Output the [x, y] coordinate of the center of the cell containing the given text.  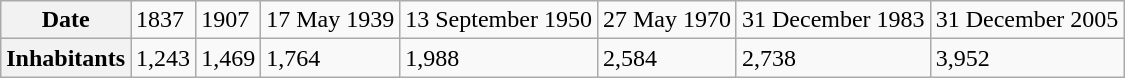
Inhabitants [66, 58]
1,988 [499, 58]
Date [66, 20]
31 December 2005 [1027, 20]
1,469 [228, 58]
3,952 [1027, 58]
13 September 1950 [499, 20]
1,764 [330, 58]
2,584 [666, 58]
17 May 1939 [330, 20]
1907 [228, 20]
1837 [164, 20]
1,243 [164, 58]
27 May 1970 [666, 20]
31 December 1983 [833, 20]
2,738 [833, 58]
